Scan for the cell matching the given text and deliver its [x, y] coordinate at center. 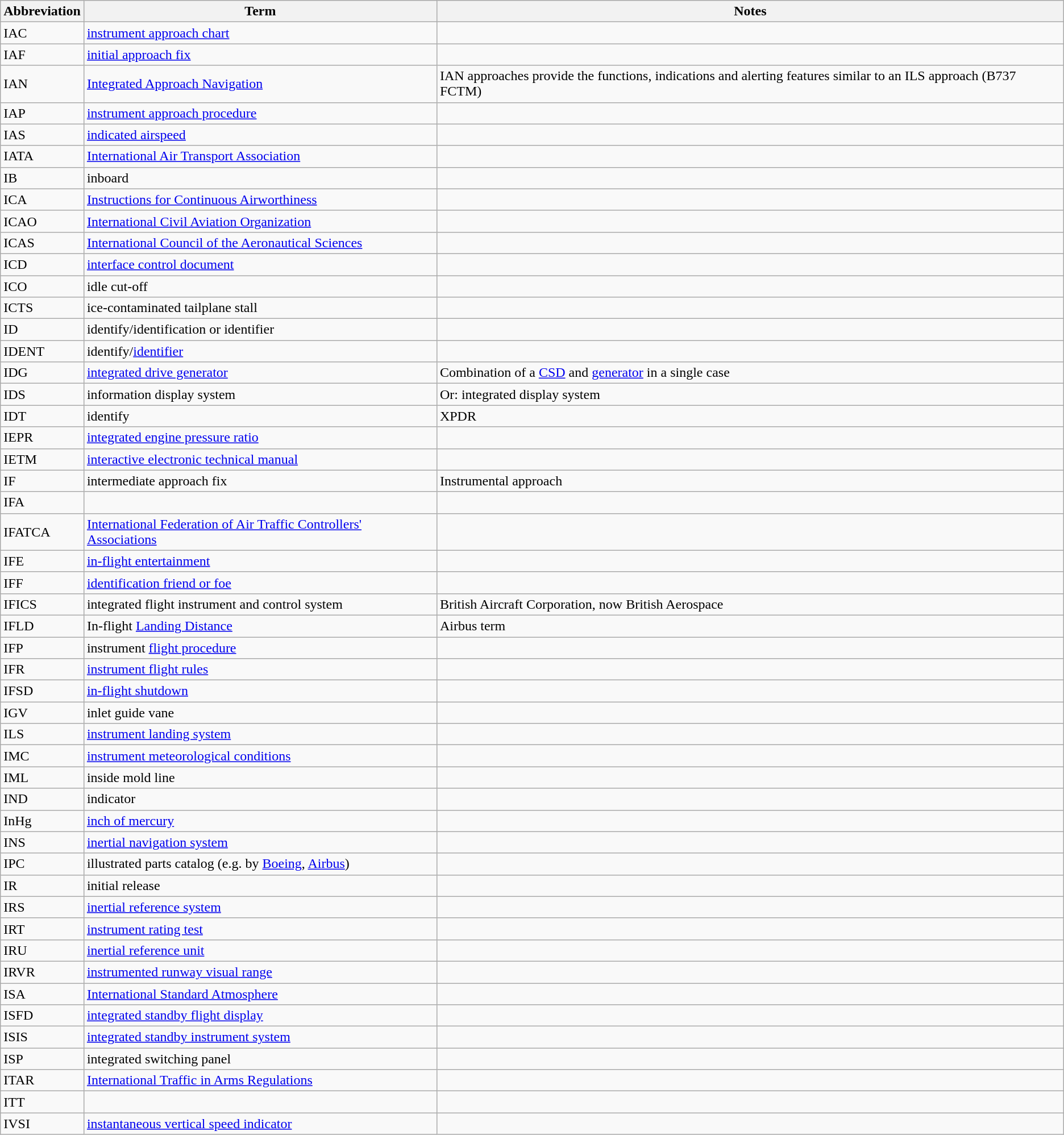
Notes [750, 11]
ILS [42, 734]
IDENT [42, 351]
IATA [42, 156]
Integrated Approach Navigation [260, 84]
information display system [260, 394]
IPC [42, 864]
Term [260, 11]
International Council of the Aeronautical Sciences [260, 243]
instrument approach procedure [260, 113]
IAN [42, 84]
instantaneous vertical speed indicator [260, 1124]
inertial navigation system [260, 842]
initial release [260, 885]
British Aircraft Corporation, now British Aerospace [750, 604]
IGV [42, 713]
instrumented runway visual range [260, 972]
IVSI [42, 1124]
IFF [42, 583]
identify [260, 416]
IFATCA [42, 532]
integrated drive generator [260, 373]
inside mold line [260, 778]
IFLD [42, 626]
ISFD [42, 1016]
IR [42, 885]
IEPR [42, 438]
IFA [42, 502]
IFSD [42, 691]
INS [42, 842]
instrument rating test [260, 929]
instrument meteorological conditions [260, 756]
IFP [42, 647]
interface control document [260, 264]
integrated engine pressure ratio [260, 438]
Abbreviation [42, 11]
in-flight shutdown [260, 691]
inlet guide vane [260, 713]
IFR [42, 670]
ID [42, 330]
ISP [42, 1059]
IFICS [42, 604]
ICD [42, 264]
IAF [42, 55]
interactive electronic technical manual [260, 459]
ICAO [42, 221]
indicator [260, 799]
idle cut-off [260, 286]
International Federation of Air Traffic Controllers' Associations [260, 532]
Airbus term [750, 626]
inertial reference unit [260, 950]
ISIS [42, 1037]
IML [42, 778]
in-flight entertainment [260, 561]
identify/identifier [260, 351]
inertial reference system [260, 907]
IRS [42, 907]
Instructions for Continuous Airworthiness [260, 199]
International Standard Atmosphere [260, 994]
integrated standby instrument system [260, 1037]
IFE [42, 561]
IRT [42, 929]
ICA [42, 199]
International Air Transport Association [260, 156]
International Civil Aviation Organization [260, 221]
illustrated parts catalog (e.g. by Boeing, Airbus) [260, 864]
intermediate approach fix [260, 481]
instrument flight rules [260, 670]
IRU [42, 950]
ice-contaminated tailplane stall [260, 308]
In-flight Landing Distance [260, 626]
ISA [42, 994]
instrument flight procedure [260, 647]
inch of mercury [260, 821]
XPDR [750, 416]
IAN approaches provide the functions, indications and alerting features similar to an ILS approach (B737 FCTM) [750, 84]
identify/identification or identifier [260, 330]
InHg [42, 821]
ICTS [42, 308]
IAS [42, 135]
instrument approach chart [260, 33]
IMC [42, 756]
indicated airspeed [260, 135]
integrated flight instrument and control system [260, 604]
IAC [42, 33]
ITAR [42, 1080]
inboard [260, 178]
ITT [42, 1102]
IND [42, 799]
IF [42, 481]
Combination of a CSD and generator in a single case [750, 373]
initial approach fix [260, 55]
IDS [42, 394]
Or: integrated display system [750, 394]
ICAS [42, 243]
ICO [42, 286]
IRVR [42, 972]
IB [42, 178]
IDT [42, 416]
IDG [42, 373]
International Traffic in Arms Regulations [260, 1080]
instrument landing system [260, 734]
IAP [42, 113]
integrated switching panel [260, 1059]
IETM [42, 459]
identification friend or foe [260, 583]
integrated standby flight display [260, 1016]
Instrumental approach [750, 481]
